For the text-containing cell, return its midpoint in [x, y] coordinate format. 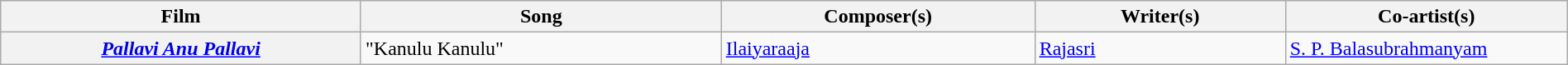
Song [541, 17]
"Kanulu Kanulu" [541, 48]
Pallavi Anu Pallavi [181, 48]
Composer(s) [878, 17]
Ilaiyaraaja [878, 48]
Writer(s) [1159, 17]
Rajasri [1159, 48]
Film [181, 17]
S. P. Balasubrahmanyam [1426, 48]
Co-artist(s) [1426, 17]
